Scan for the cell matching the given text and deliver its (x, y) coordinate at center. 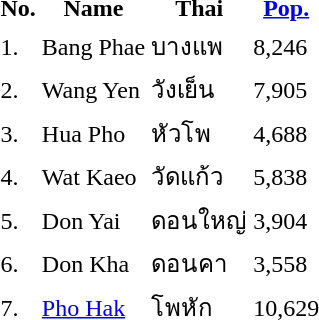
วังเย็น (200, 90)
หัวโพ (200, 133)
วัดแก้ว (200, 176)
Don Kha (93, 264)
ดอนใหญ่ (200, 220)
Wat Kaeo (93, 176)
Bang Phae (93, 46)
บางแพ (200, 46)
ดอนคา (200, 264)
Hua Pho (93, 133)
Wang Yen (93, 90)
Don Yai (93, 220)
